Capture the cell that displays the provided text and extract its (X, Y) central coordinate. 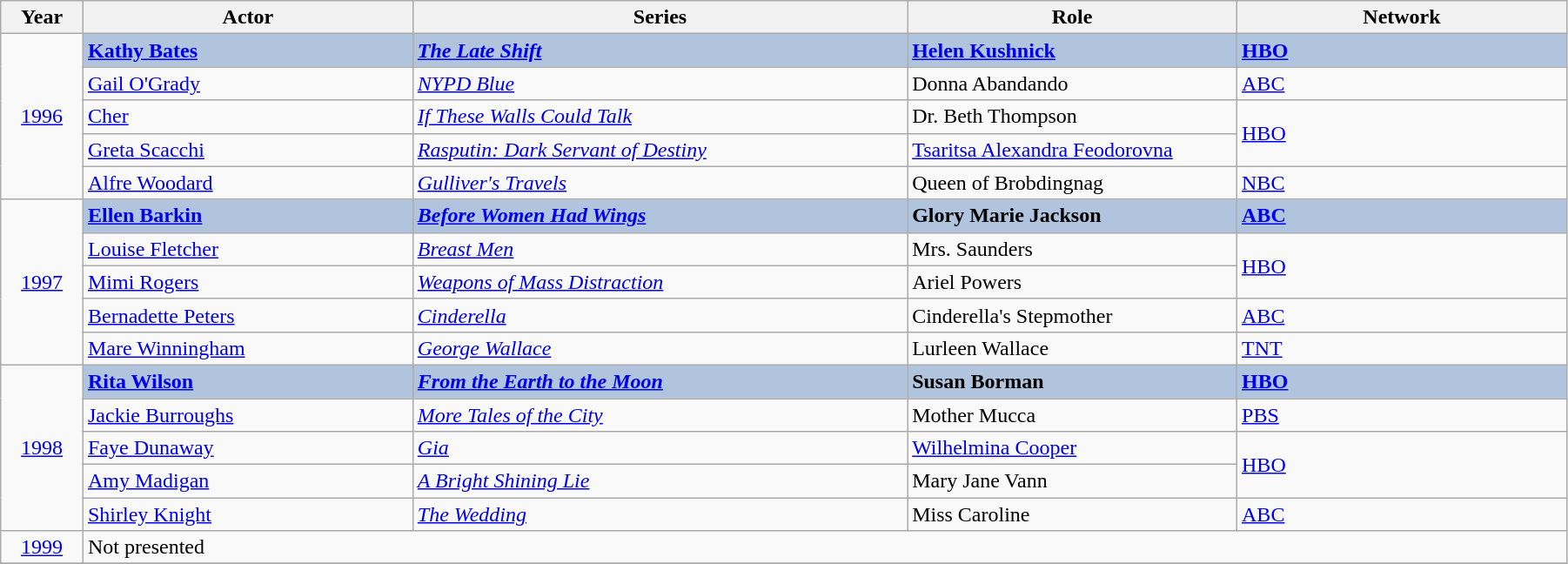
Mare Winningham (247, 348)
Shirley Knight (247, 514)
Breast Men (660, 249)
Year (42, 17)
Before Women Had Wings (660, 216)
Louise Fletcher (247, 249)
Ariel Powers (1072, 282)
Ellen Barkin (247, 216)
More Tales of the City (660, 415)
The Wedding (660, 514)
Role (1072, 17)
Susan Borman (1072, 381)
Mimi Rogers (247, 282)
Miss Caroline (1072, 514)
Rasputin: Dark Servant of Destiny (660, 150)
Jackie Burroughs (247, 415)
Glory Marie Jackson (1072, 216)
1997 (42, 282)
Gail O'Grady (247, 84)
Dr. Beth Thompson (1072, 117)
Mary Jane Vann (1072, 481)
Not presented (825, 547)
NYPD Blue (660, 84)
From the Earth to the Moon (660, 381)
The Late Shift (660, 50)
Queen of Brobdingnag (1072, 183)
Donna Abandando (1072, 84)
Wilhelmina Cooper (1072, 448)
George Wallace (660, 348)
PBS (1403, 415)
Series (660, 17)
1999 (42, 547)
Cinderella (660, 315)
Greta Scacchi (247, 150)
NBC (1403, 183)
1998 (42, 447)
Rita Wilson (247, 381)
Cinderella's Stepmother (1072, 315)
Amy Madigan (247, 481)
Faye Dunaway (247, 448)
Gulliver's Travels (660, 183)
Cher (247, 117)
Tsaritsa Alexandra Feodorovna (1072, 150)
TNT (1403, 348)
Network (1403, 17)
Helen Kushnick (1072, 50)
A Bright Shining Lie (660, 481)
Lurleen Wallace (1072, 348)
Weapons of Mass Distraction (660, 282)
If These Walls Could Talk (660, 117)
Mother Mucca (1072, 415)
Mrs. Saunders (1072, 249)
Alfre Woodard (247, 183)
Actor (247, 17)
1996 (42, 117)
Gia (660, 448)
Kathy Bates (247, 50)
Bernadette Peters (247, 315)
